Return (X, Y) of the center of cell containing provided text 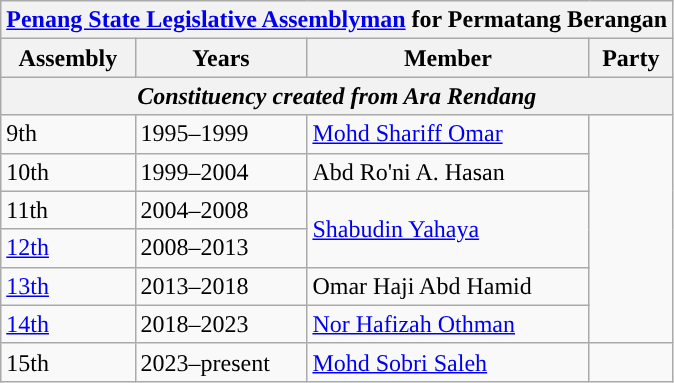
Mohd Shariff Omar (448, 134)
Shabudin Yahaya (448, 229)
2013–2018 (221, 286)
Constituency created from Ara Rendang (337, 96)
Member (448, 58)
2004–2008 (221, 210)
Assembly (68, 58)
2023–present (221, 362)
14th (68, 324)
1995–1999 (221, 134)
Omar Haji Abd Hamid (448, 286)
Penang State Legislative Assemblyman for Permatang Berangan (337, 20)
15th (68, 362)
11th (68, 210)
13th (68, 286)
Mohd Sobri Saleh (448, 362)
12th (68, 248)
Years (221, 58)
2008–2013 (221, 248)
9th (68, 134)
Nor Hafizah Othman (448, 324)
Party (631, 58)
2018–2023 (221, 324)
10th (68, 172)
1999–2004 (221, 172)
Abd Ro'ni A. Hasan (448, 172)
